Scan for the cell matching the given text and deliver its (x, y) coordinate at center. 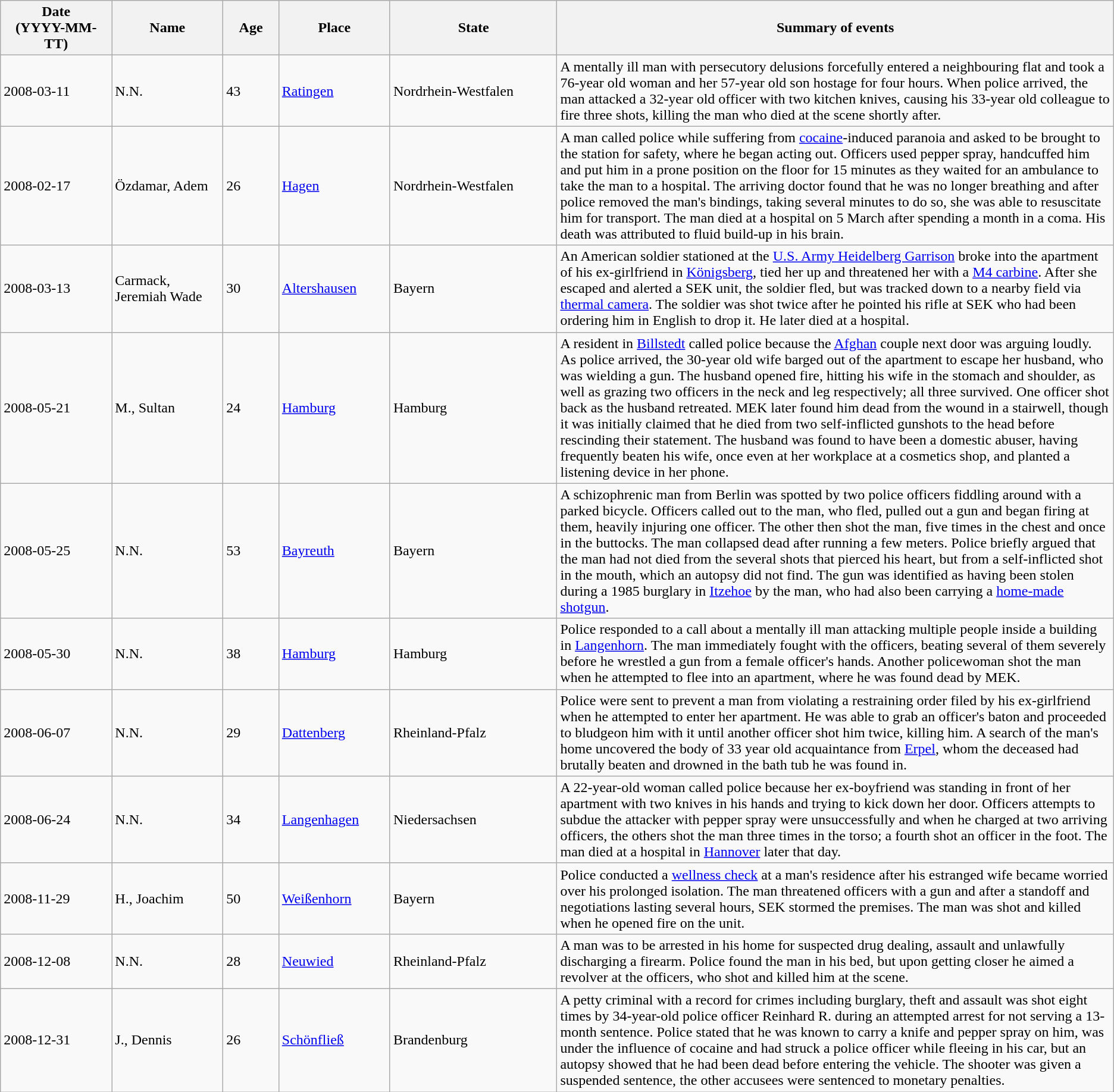
2008-05-30 (56, 653)
2008-05-25 (56, 551)
2008-12-08 (56, 961)
Carmack, Jeremiah Wade (168, 289)
2008-06-07 (56, 733)
2008-02-17 (56, 186)
38 (251, 653)
Weißenhorn (334, 899)
29 (251, 733)
Dattenberg (334, 733)
Langenhagen (334, 819)
50 (251, 899)
Date(YYYY-MM-TT) (56, 28)
Neuwied (334, 961)
Ratingen (334, 90)
Hagen (334, 186)
2008-12-31 (56, 1040)
Altershausen (334, 289)
53 (251, 551)
Brandenburg (474, 1040)
2008-05-21 (56, 408)
43 (251, 90)
State (474, 28)
H., Joachim (168, 899)
2008-03-13 (56, 289)
2008-11-29 (56, 899)
2008-06-24 (56, 819)
Niedersachsen (474, 819)
M., Sultan (168, 408)
Özdamar, Adem (168, 186)
Age (251, 28)
Summary of events (835, 28)
Bayreuth (334, 551)
24 (251, 408)
34 (251, 819)
Place (334, 28)
30 (251, 289)
Schönfließ (334, 1040)
J., Dennis (168, 1040)
28 (251, 961)
2008-03-11 (56, 90)
Name (168, 28)
